Provide the (x, y) coordinate of the cell's center where the given text is located.  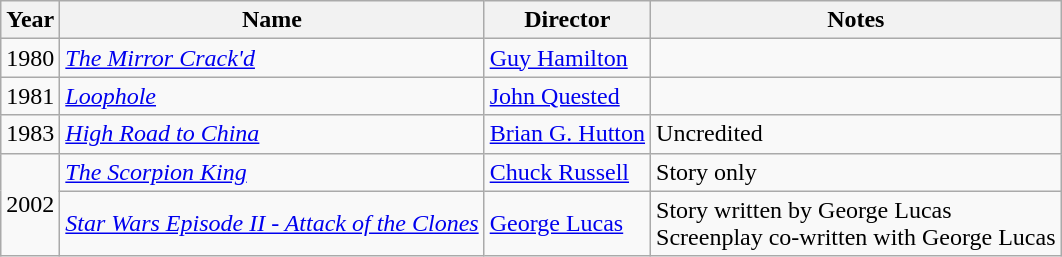
John Quested (567, 96)
Star Wars Episode II - Attack of the Clones (272, 224)
Uncredited (856, 134)
Director (567, 20)
Story written by George LucasScreenplay co-written with George Lucas (856, 224)
George Lucas (567, 224)
Brian G. Hutton (567, 134)
1983 (30, 134)
The Mirror Crack'd (272, 58)
1981 (30, 96)
Chuck Russell (567, 172)
Guy Hamilton (567, 58)
2002 (30, 204)
High Road to China (272, 134)
Name (272, 20)
Story only (856, 172)
Notes (856, 20)
Loophole (272, 96)
The Scorpion King (272, 172)
Year (30, 20)
1980 (30, 58)
